Identify which cell holds the provided text, then report its [X, Y] central coordinate. 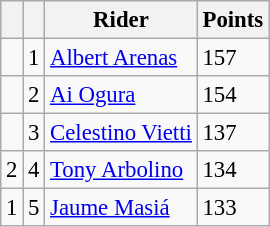
Rider [121, 20]
4 [34, 170]
Ai Ogura [121, 95]
137 [232, 133]
5 [34, 208]
Albert Arenas [121, 58]
Celestino Vietti [121, 133]
133 [232, 208]
Tony Arbolino [121, 170]
157 [232, 58]
Points [232, 20]
Jaume Masiá [121, 208]
134 [232, 170]
154 [232, 95]
3 [34, 133]
